Return the (x, y) coordinate for the center point of the cell that contains the specified text.  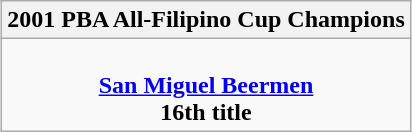
San Miguel Beermen 16th title (206, 85)
2001 PBA All-Filipino Cup Champions (206, 20)
